Return the (x, y) coordinate for the center point of the cell that contains the specified text.  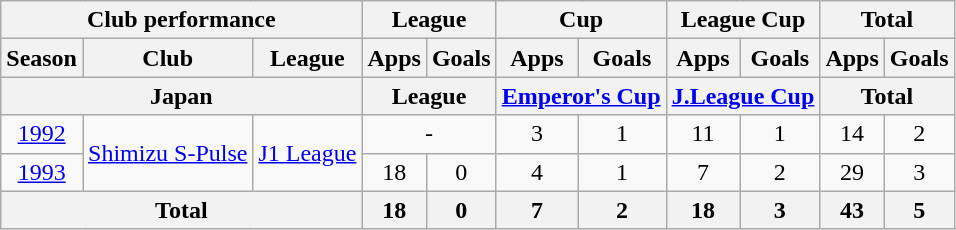
Cup (581, 20)
Season (42, 58)
1992 (42, 134)
11 (703, 134)
Club performance (182, 20)
1993 (42, 172)
29 (852, 172)
Club (167, 58)
4 (537, 172)
J.League Cup (743, 96)
Japan (182, 96)
J1 League (308, 153)
League Cup (743, 20)
14 (852, 134)
- (429, 134)
Shimizu S-Pulse (167, 153)
43 (852, 210)
Emperor's Cup (581, 96)
5 (919, 210)
